Identify which cell holds the provided text, then report its [x, y] central coordinate. 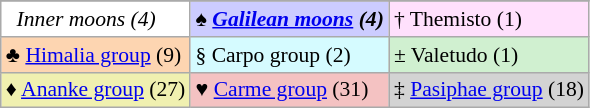
§ Carpo group (2) [290, 54]
♣ Himalia group (9) [96, 54]
Inner moons (4) [96, 19]
† Themisto (1) [489, 19]
♥ Carme group (31) [290, 90]
♦ Ananke group (27) [96, 90]
‡ Pasiphae group (18) [489, 90]
± Valetudo (1) [489, 54]
♠ Galilean moons (4) [290, 19]
